Return (X, Y) of the center of cell containing provided text 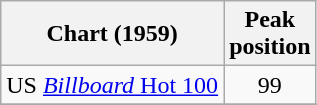
Chart (1959) (112, 34)
US Billboard Hot 100 (112, 85)
99 (270, 85)
Peakposition (270, 34)
